Pinpoint the cell where the given text exists, returning its (X, Y) midpoint coordinate. 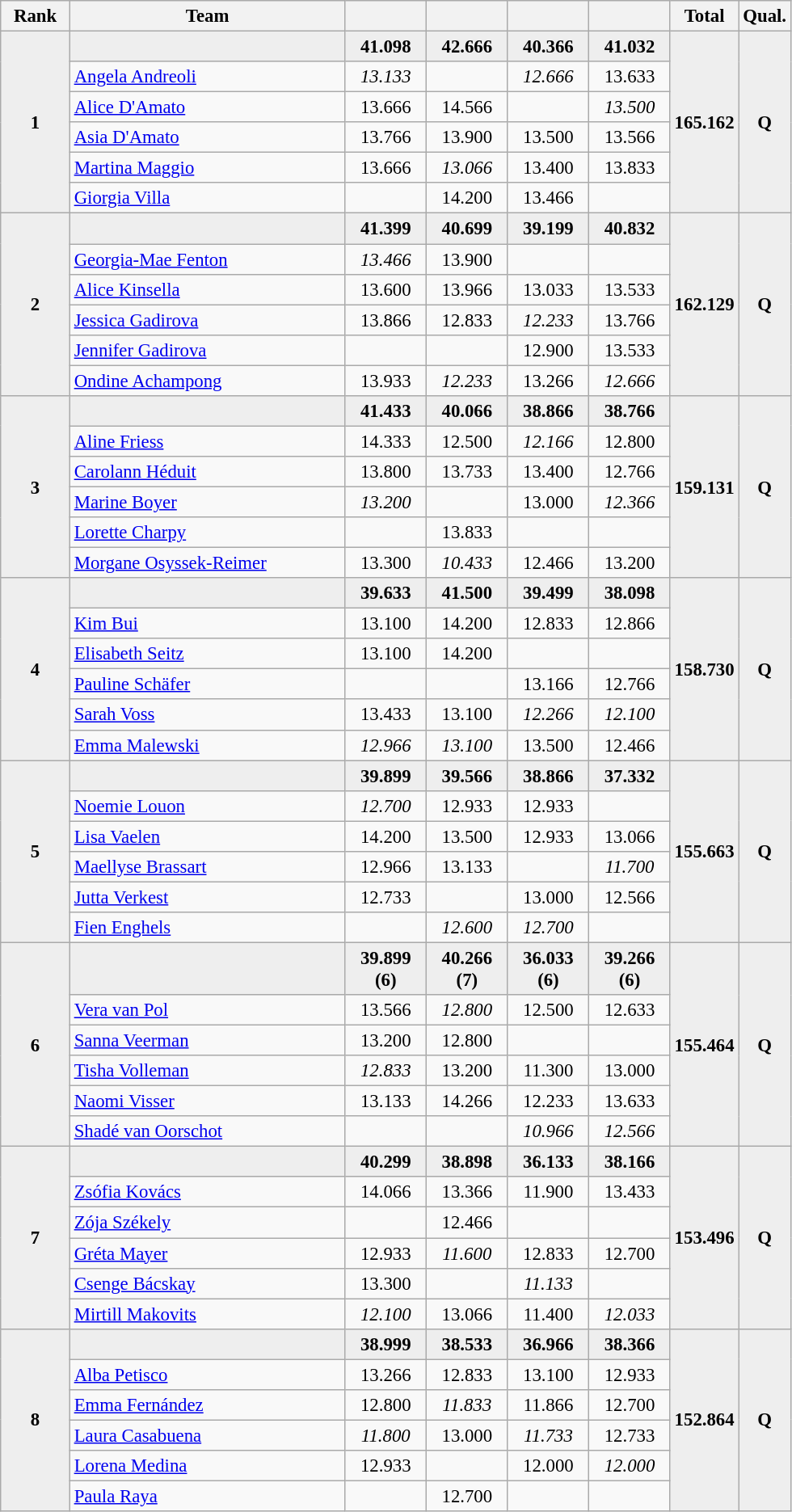
38.098 (630, 593)
Jessica Gadirova (207, 320)
41.433 (386, 411)
38.366 (630, 1344)
11.900 (548, 1192)
13.600 (386, 289)
11.733 (548, 1435)
Paula Raya (207, 1496)
39.266 (6) (630, 968)
40.066 (467, 411)
Jutta Verkest (207, 897)
40.266 (7) (467, 968)
Mirtill Makovits (207, 1314)
6 (36, 1044)
Laura Casabuena (207, 1435)
11.600 (467, 1253)
36.966 (548, 1344)
39.899 (386, 776)
11.400 (548, 1314)
Maellyse Brassart (207, 867)
Lisa Vaelen (207, 836)
40.299 (386, 1162)
Giorgia Villa (207, 198)
Total (705, 16)
Morgane Osyssek-Reimer (207, 563)
8 (36, 1420)
39.899 (6) (386, 968)
10.966 (548, 1131)
Emma Malewski (207, 745)
Sanna Veerman (207, 1041)
41.098 (386, 47)
Lorette Charpy (207, 533)
39.499 (548, 593)
165.162 (705, 123)
155.663 (705, 852)
Noemie Louon (207, 806)
Vera van Pol (207, 1010)
Aline Friess (207, 441)
Marine Boyer (207, 502)
39.633 (386, 593)
Lorena Medina (207, 1466)
Alice D'Amato (207, 107)
Alba Petisco (207, 1375)
1 (36, 123)
Carolann Héduit (207, 472)
11.300 (548, 1071)
2 (36, 305)
159.131 (705, 487)
152.864 (705, 1420)
Georgia-Mae Fenton (207, 259)
38.533 (467, 1344)
Qual. (765, 16)
38.166 (630, 1162)
Zsófia Kovács (207, 1192)
38.766 (630, 411)
11.133 (548, 1283)
Jennifer Gadirova (207, 350)
11.800 (386, 1435)
12.166 (548, 441)
Alice Kinsella (207, 289)
41.032 (630, 47)
11.833 (467, 1405)
12.633 (630, 1010)
13.033 (548, 289)
12.033 (630, 1314)
36.133 (548, 1162)
41.500 (467, 593)
37.332 (630, 776)
Naomi Visser (207, 1101)
Angela Andreoli (207, 77)
38.898 (467, 1162)
Shadé van Oorschot (207, 1131)
38.999 (386, 1344)
Tisha Volleman (207, 1071)
14.266 (467, 1101)
13.366 (467, 1192)
12.366 (630, 502)
5 (36, 852)
12.266 (548, 715)
Zója Székely (207, 1223)
36.033 (6) (548, 968)
42.666 (467, 47)
Team (207, 16)
40.699 (467, 229)
Fien Enghels (207, 928)
Sarah Voss (207, 715)
13.866 (386, 320)
11.700 (630, 867)
Ondine Achampong (207, 381)
39.566 (467, 776)
12.900 (548, 350)
12.866 (630, 624)
158.730 (705, 669)
10.433 (467, 563)
40.832 (630, 229)
153.496 (705, 1238)
12.600 (467, 928)
14.566 (467, 107)
Kim Bui (207, 624)
Emma Fernández (207, 1405)
14.333 (386, 441)
14.066 (386, 1192)
Gréta Mayer (207, 1253)
Pauline Schäfer (207, 684)
40.366 (548, 47)
Martina Maggio (207, 168)
Elisabeth Seitz (207, 654)
13.166 (548, 684)
13.933 (386, 381)
162.129 (705, 305)
Rank (36, 16)
Asia D'Amato (207, 137)
4 (36, 669)
39.199 (548, 229)
13.800 (386, 472)
3 (36, 487)
Csenge Bácskay (207, 1283)
13.966 (467, 289)
155.464 (705, 1044)
41.399 (386, 229)
11.866 (548, 1405)
13.733 (467, 472)
7 (36, 1238)
